Scan for the cell matching the given text and deliver its (X, Y) coordinate at center. 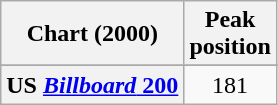
Peakposition (230, 34)
Chart (2000) (92, 34)
US Billboard 200 (92, 85)
181 (230, 85)
